Determine the [X, Y] coordinate at the center of the cell enclosing the given text.  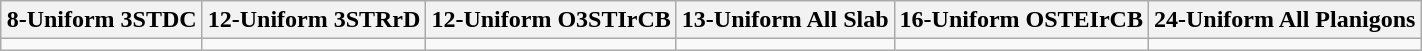
24-Uniform All Planigons [1284, 20]
8-Uniform 3STDC [102, 20]
16-Uniform OSTEIrCB [1021, 20]
13-Uniform All Slab [785, 20]
12-Uniform 3STRrD [314, 20]
12-Uniform O3STIrCB [551, 20]
